Provide the (X, Y) coordinate of the cell's center where the given text is located.  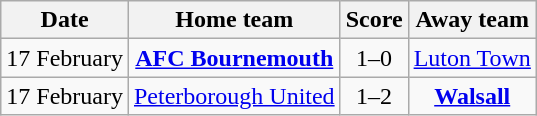
Score (374, 20)
1–2 (374, 96)
Away team (472, 20)
Peterborough United (234, 96)
Walsall (472, 96)
AFC Bournemouth (234, 58)
Date (65, 20)
Luton Town (472, 58)
1–0 (374, 58)
Home team (234, 20)
